Capture the cell that displays the provided text and extract its [x, y] central coordinate. 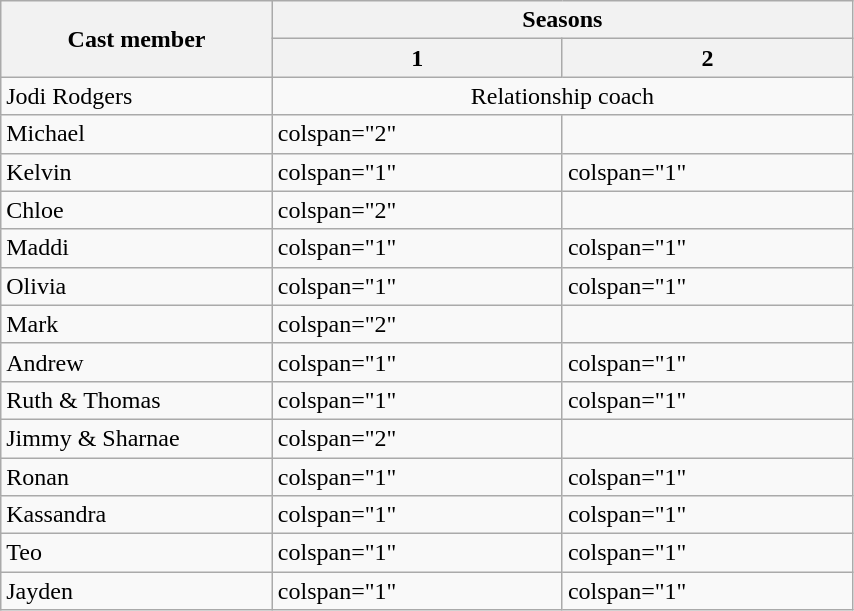
Kassandra [137, 515]
Andrew [137, 362]
Olivia [137, 286]
Ronan [137, 477]
Michael [137, 134]
Jimmy & Sharnae [137, 438]
1 [417, 58]
Mark [137, 324]
Maddi [137, 248]
Cast member [137, 39]
Seasons [562, 20]
Kelvin [137, 172]
Teo [137, 553]
Jayden [137, 591]
Ruth & Thomas [137, 400]
2 [707, 58]
Jodi Rodgers [137, 96]
Relationship coach [562, 96]
Chloe [137, 210]
